Provide the [x, y] coordinate of the cell's center where the given text is located.  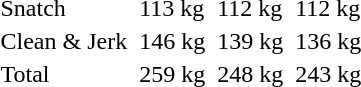
146 kg [172, 41]
139 kg [250, 41]
